Find where the given text appears and provide that cell's center as (x, y) coordinate. 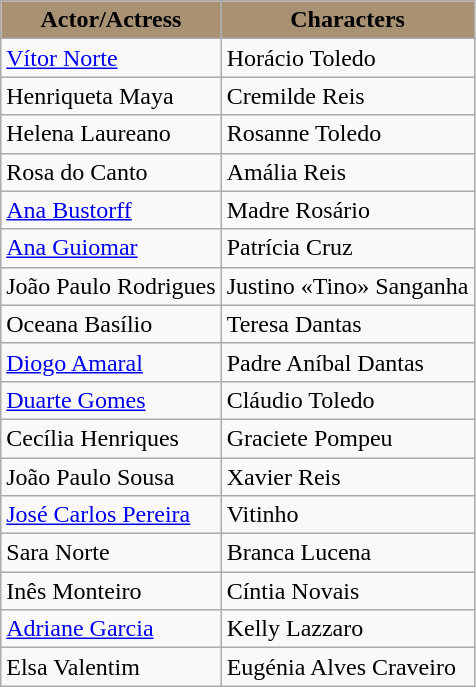
Diogo Amaral (111, 362)
Teresa Dantas (348, 324)
Cecília Henriques (111, 438)
Duarte Gomes (111, 400)
Patrícia Cruz (348, 248)
Elsa Valentim (111, 667)
Horácio Toledo (348, 58)
Cremilde Reis (348, 96)
Oceana Basílio (111, 324)
Adriane Garcia (111, 629)
Vitinho (348, 515)
Rosanne Toledo (348, 134)
Cláudio Toledo (348, 400)
Helena Laureano (111, 134)
Padre Aníbal Dantas (348, 362)
Sara Norte (111, 553)
Graciete Pompeu (348, 438)
Amália Reis (348, 172)
Madre Rosário (348, 210)
Cíntia Novais (348, 591)
Actor/Actress (111, 20)
Eugénia Alves Craveiro (348, 667)
Characters (348, 20)
Rosa do Canto (111, 172)
João Paulo Sousa (111, 477)
Ana Guiomar (111, 248)
Branca Lucena (348, 553)
Kelly Lazzaro (348, 629)
Xavier Reis (348, 477)
Inês Monteiro (111, 591)
Henriqueta Maya (111, 96)
Ana Bustorff (111, 210)
João Paulo Rodrigues (111, 286)
Justino «Tino» Sanganha (348, 286)
José Carlos Pereira (111, 515)
Vítor Norte (111, 58)
